Extract the [x, y] coordinate from the center of the cell holding the provided text.  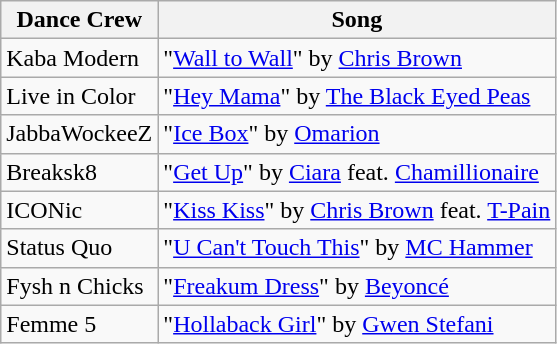
"U Can't Touch This" by MC Hammer [357, 248]
"Ice Box" by Omarion [357, 134]
Status Quo [80, 248]
Live in Color [80, 96]
ICONic [80, 210]
Song [357, 20]
"Kiss Kiss" by Chris Brown feat. T-Pain [357, 210]
Femme 5 [80, 324]
Breaksk8 [80, 172]
"Hey Mama" by The Black Eyed Peas [357, 96]
JabbaWockeeZ [80, 134]
Kaba Modern [80, 58]
Fysh n Chicks [80, 286]
Dance Crew [80, 20]
"Freakum Dress" by Beyoncé [357, 286]
"Hollaback Girl" by Gwen Stefani [357, 324]
"Wall to Wall" by Chris Brown [357, 58]
"Get Up" by Ciara feat. Chamillionaire [357, 172]
